Capture the cell that displays the provided text and extract its (X, Y) central coordinate. 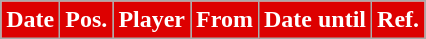
Date (30, 20)
From (225, 20)
Date until (314, 20)
Player (152, 20)
Ref. (398, 20)
Pos. (86, 20)
